Locate the cell with the specified text and output its [x, y] center coordinate. 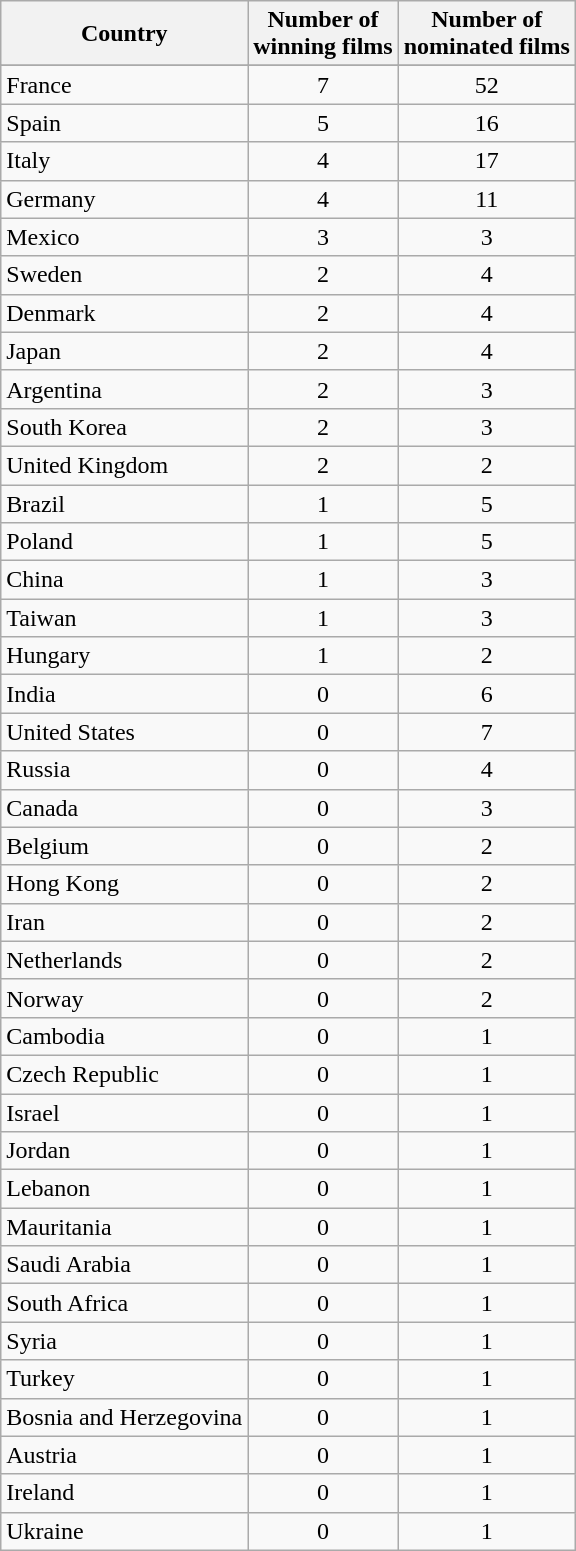
United Kingdom [124, 465]
Saudi Arabia [124, 1265]
Number ofnominated films [486, 34]
Israel [124, 1113]
Mauritania [124, 1227]
Italy [124, 161]
Poland [124, 542]
Austria [124, 1455]
United States [124, 732]
Taiwan [124, 618]
Cambodia [124, 1036]
Netherlands [124, 960]
Czech Republic [124, 1074]
Denmark [124, 313]
South Africa [124, 1303]
Turkey [124, 1379]
17 [486, 161]
Lebanon [124, 1189]
India [124, 694]
Ireland [124, 1493]
Ukraine [124, 1531]
Number ofwinning films [323, 34]
Germany [124, 199]
Spain [124, 123]
Syria [124, 1341]
Japan [124, 351]
16 [486, 123]
6 [486, 694]
France [124, 85]
Norway [124, 998]
52 [486, 85]
Bosnia and Herzegovina [124, 1417]
Mexico [124, 237]
Canada [124, 808]
Hong Kong [124, 884]
11 [486, 199]
South Korea [124, 427]
Belgium [124, 846]
Sweden [124, 275]
China [124, 580]
Country [124, 34]
Argentina [124, 389]
Russia [124, 770]
Iran [124, 922]
Brazil [124, 503]
Jordan [124, 1151]
Hungary [124, 656]
